Identify which cell holds the provided text, then report its (X, Y) central coordinate. 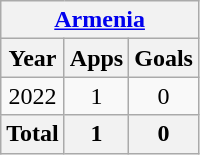
Armenia (100, 20)
2022 (33, 96)
Apps (96, 58)
Goals (164, 58)
Total (33, 134)
Year (33, 58)
